Detect which cell encompasses the target text, then output its [X, Y] center coordinate. 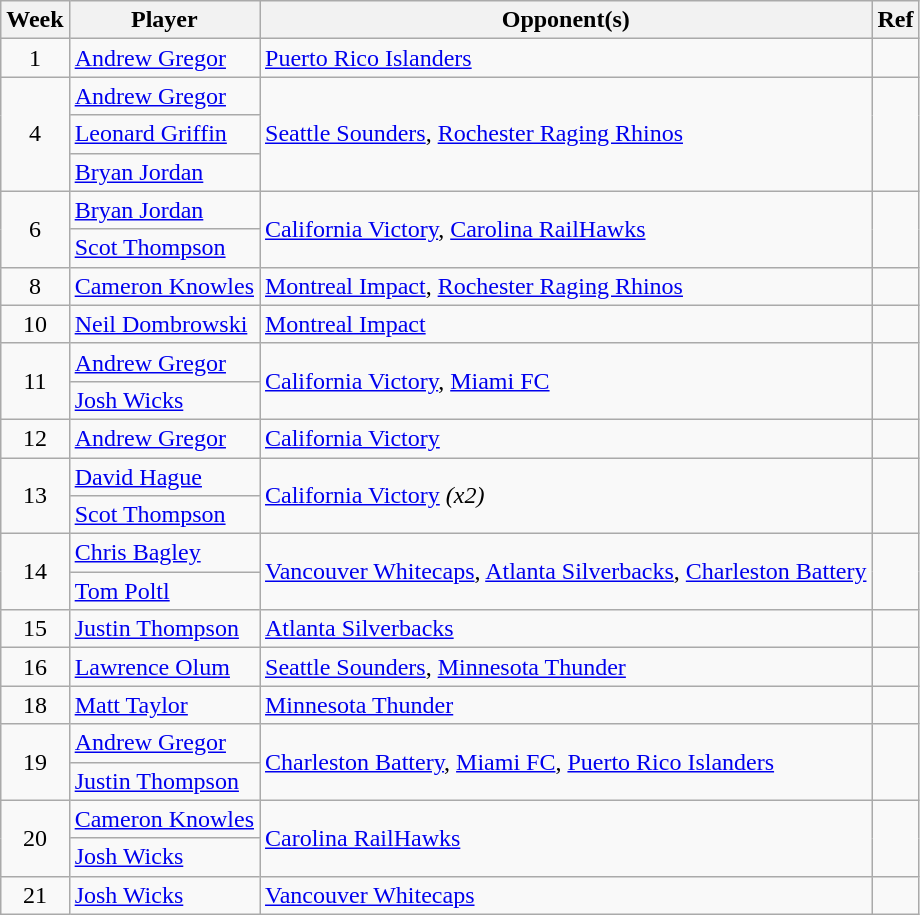
6 [35, 229]
20 [35, 838]
Seattle Sounders, Minnesota Thunder [566, 667]
19 [35, 762]
Charleston Battery, Miami FC, Puerto Rico Islanders [566, 762]
8 [35, 286]
11 [35, 381]
Neil Dombrowski [164, 324]
4 [35, 134]
10 [35, 324]
David Hague [164, 477]
18 [35, 705]
Minnesota Thunder [566, 705]
California Victory, Carolina RailHawks [566, 229]
13 [35, 496]
Ref [896, 20]
Vancouver Whitecaps, Atlanta Silverbacks, Charleston Battery [566, 572]
Lawrence Olum [164, 667]
15 [35, 629]
Puerto Rico Islanders [566, 58]
12 [35, 438]
Carolina RailHawks [566, 838]
14 [35, 572]
Montreal Impact, Rochester Raging Rhinos [566, 286]
Leonard Griffin [164, 134]
California Victory, Miami FC [566, 381]
Tom Poltl [164, 591]
Seattle Sounders, Rochester Raging Rhinos [566, 134]
16 [35, 667]
Player [164, 20]
1 [35, 58]
Atlanta Silverbacks [566, 629]
Opponent(s) [566, 20]
Montreal Impact [566, 324]
California Victory [566, 438]
Chris Bagley [164, 553]
Vancouver Whitecaps [566, 895]
California Victory (x2) [566, 496]
21 [35, 895]
Week [35, 20]
Matt Taylor [164, 705]
